Determine the [X, Y] coordinate at the center of the cell enclosing the given text.  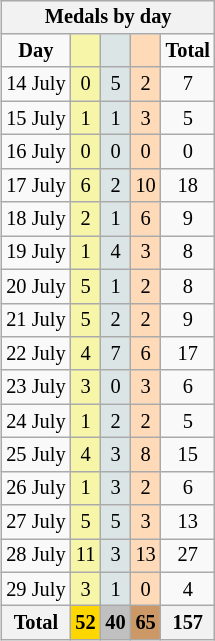
15 July [36, 118]
15 [188, 455]
157 [188, 623]
11 [85, 556]
25 July [36, 455]
Day [36, 51]
52 [85, 623]
19 July [36, 253]
65 [146, 623]
10 [146, 185]
14 July [36, 84]
26 July [36, 488]
27 [188, 556]
28 July [36, 556]
29 July [36, 589]
40 [116, 623]
17 [188, 354]
18 [188, 185]
27 July [36, 522]
20 July [36, 286]
Medals by day [108, 17]
17 July [36, 185]
24 July [36, 421]
21 July [36, 320]
22 July [36, 354]
23 July [36, 387]
16 July [36, 152]
18 July [36, 219]
